Detect which cell encompasses the target text, then output its [X, Y] center coordinate. 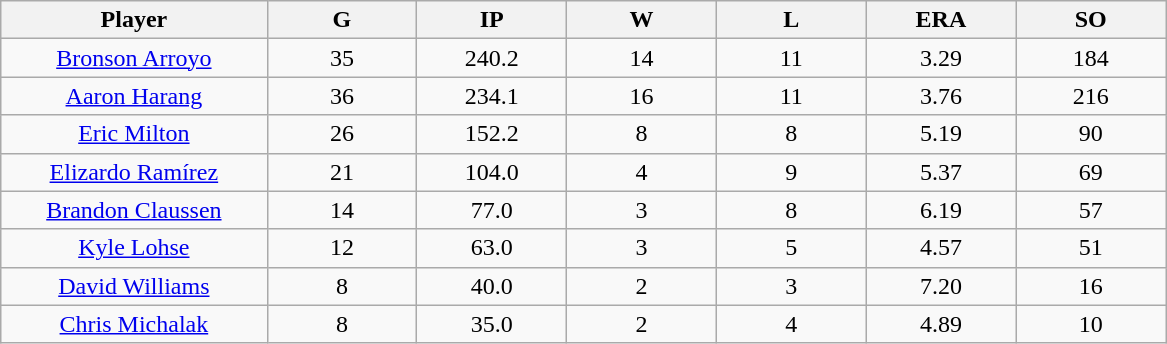
3.29 [941, 58]
35 [342, 58]
21 [342, 172]
Elizardo Ramírez [134, 172]
51 [1091, 248]
90 [1091, 134]
36 [342, 96]
7.20 [941, 286]
234.1 [492, 96]
4.57 [941, 248]
152.2 [492, 134]
5 [791, 248]
5.37 [941, 172]
216 [1091, 96]
77.0 [492, 210]
Bronson Arroyo [134, 58]
26 [342, 134]
SO [1091, 20]
3.76 [941, 96]
184 [1091, 58]
10 [1091, 324]
Kyle Lohse [134, 248]
Player [134, 20]
12 [342, 248]
Brandon Claussen [134, 210]
9 [791, 172]
240.2 [492, 58]
W [642, 20]
IP [492, 20]
6.19 [941, 210]
Aaron Harang [134, 96]
40.0 [492, 286]
69 [1091, 172]
4.89 [941, 324]
L [791, 20]
57 [1091, 210]
G [342, 20]
35.0 [492, 324]
104.0 [492, 172]
5.19 [941, 134]
Chris Michalak [134, 324]
Eric Milton [134, 134]
63.0 [492, 248]
ERA [941, 20]
David Williams [134, 286]
